Return [X, Y] of the center of cell containing provided text 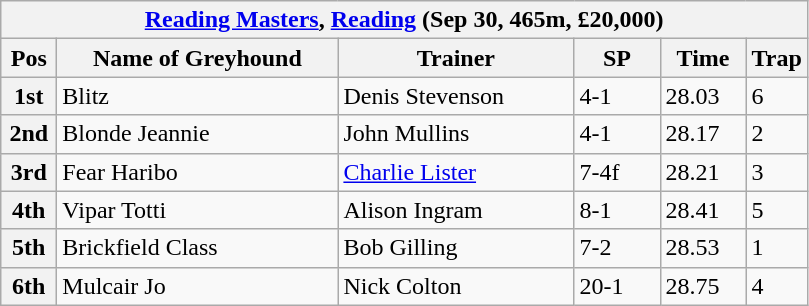
5 [776, 210]
Mulcair Jo [198, 286]
1 [776, 248]
28.53 [703, 248]
28.17 [703, 134]
Blonde Jeannie [198, 134]
1st [29, 96]
Fear Haribo [198, 172]
6 [776, 96]
Reading Masters, Reading (Sep 30, 465m, £20,000) [404, 20]
4th [29, 210]
2 [776, 134]
4 [776, 286]
28.21 [703, 172]
7-4f [617, 172]
Nick Colton [456, 286]
Name of Greyhound [198, 58]
SP [617, 58]
Denis Stevenson [456, 96]
2nd [29, 134]
5th [29, 248]
28.03 [703, 96]
7-2 [617, 248]
Blitz [198, 96]
Brickfield Class [198, 248]
Pos [29, 58]
Trainer [456, 58]
8-1 [617, 210]
Bob Gilling [456, 248]
Vipar Totti [198, 210]
Time [703, 58]
Alison Ingram [456, 210]
3 [776, 172]
6th [29, 286]
28.41 [703, 210]
28.75 [703, 286]
20-1 [617, 286]
3rd [29, 172]
Charlie Lister [456, 172]
John Mullins [456, 134]
Trap [776, 58]
